From the cell containing the given text, extract its center point as [X, Y] coordinate. 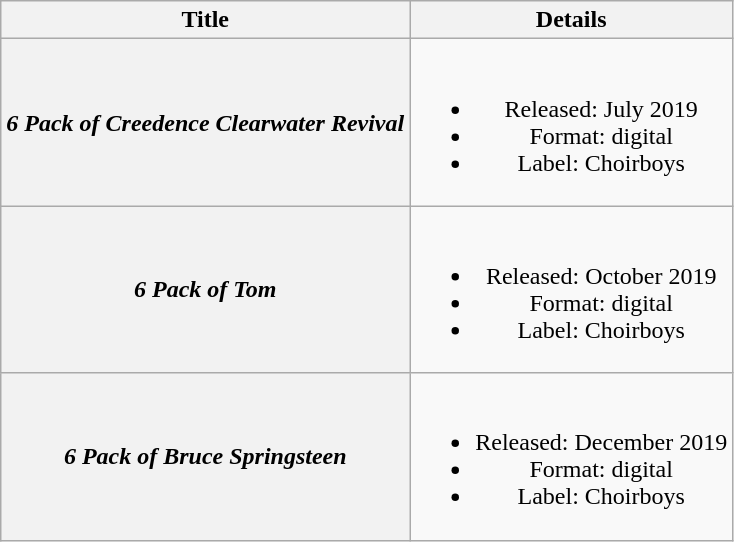
6 Pack of Tom [206, 290]
6 Pack of Bruce Springsteen [206, 456]
Released: October 2019Format: digitalLabel: Choirboys [572, 290]
Details [572, 20]
Title [206, 20]
6 Pack of Creedence Clearwater Revival [206, 122]
Released: July 2019Format: digitalLabel: Choirboys [572, 122]
Released: December 2019Format: digitalLabel: Choirboys [572, 456]
